Locate the cell with the specified text and output its [X, Y] center coordinate. 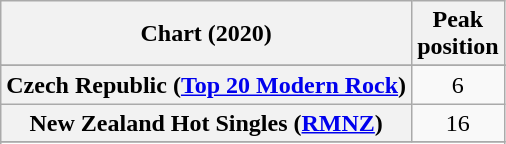
Chart (2020) [206, 34]
6 [458, 85]
Czech Republic (Top 20 Modern Rock) [206, 85]
Peakposition [458, 34]
New Zealand Hot Singles (RMNZ) [206, 123]
16 [458, 123]
